Scan for the cell matching the given text and deliver its [x, y] coordinate at center. 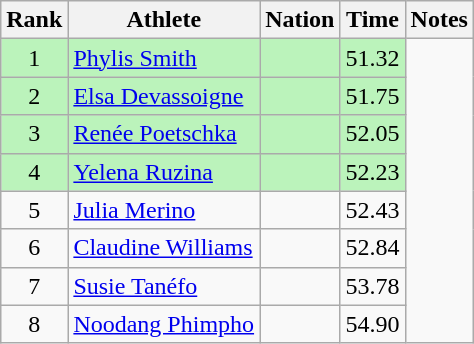
Athlete [164, 20]
Yelena Ruzina [164, 172]
8 [34, 324]
Renée Poetschka [164, 134]
Nation [300, 20]
7 [34, 286]
52.43 [372, 210]
52.23 [372, 172]
52.05 [372, 134]
51.32 [372, 58]
2 [34, 96]
51.75 [372, 96]
52.84 [372, 248]
Elsa Devassoigne [164, 96]
4 [34, 172]
Notes [439, 20]
5 [34, 210]
Claudine Williams [164, 248]
Time [372, 20]
3 [34, 134]
54.90 [372, 324]
Noodang Phimpho [164, 324]
6 [34, 248]
Rank [34, 20]
Phylis Smith [164, 58]
Julia Merino [164, 210]
53.78 [372, 286]
1 [34, 58]
Susie Tanéfo [164, 286]
